Find where the given text appears and provide that cell's center as [x, y] coordinate. 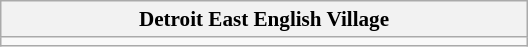
Detroit East English Village [264, 18]
